Return the (X, Y) coordinate for the center point of the cell that contains the specified text.  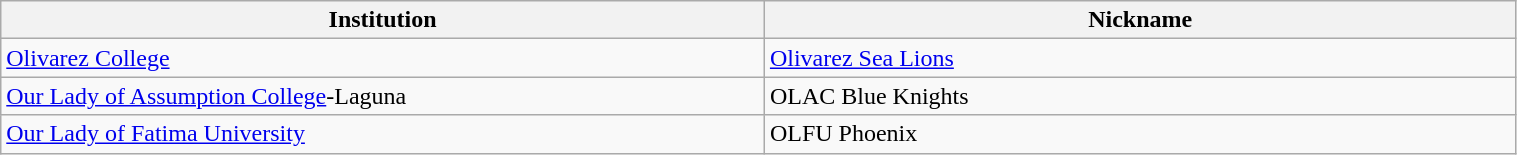
Our Lady of Assumption College-Laguna (383, 96)
OLAC Blue Knights (1140, 96)
Nickname (1140, 20)
Olivarez College (383, 58)
Our Lady of Fatima University (383, 134)
Olivarez Sea Lions (1140, 58)
Institution (383, 20)
OLFU Phoenix (1140, 134)
